Locate the cell with the specified text and output its [X, Y] center coordinate. 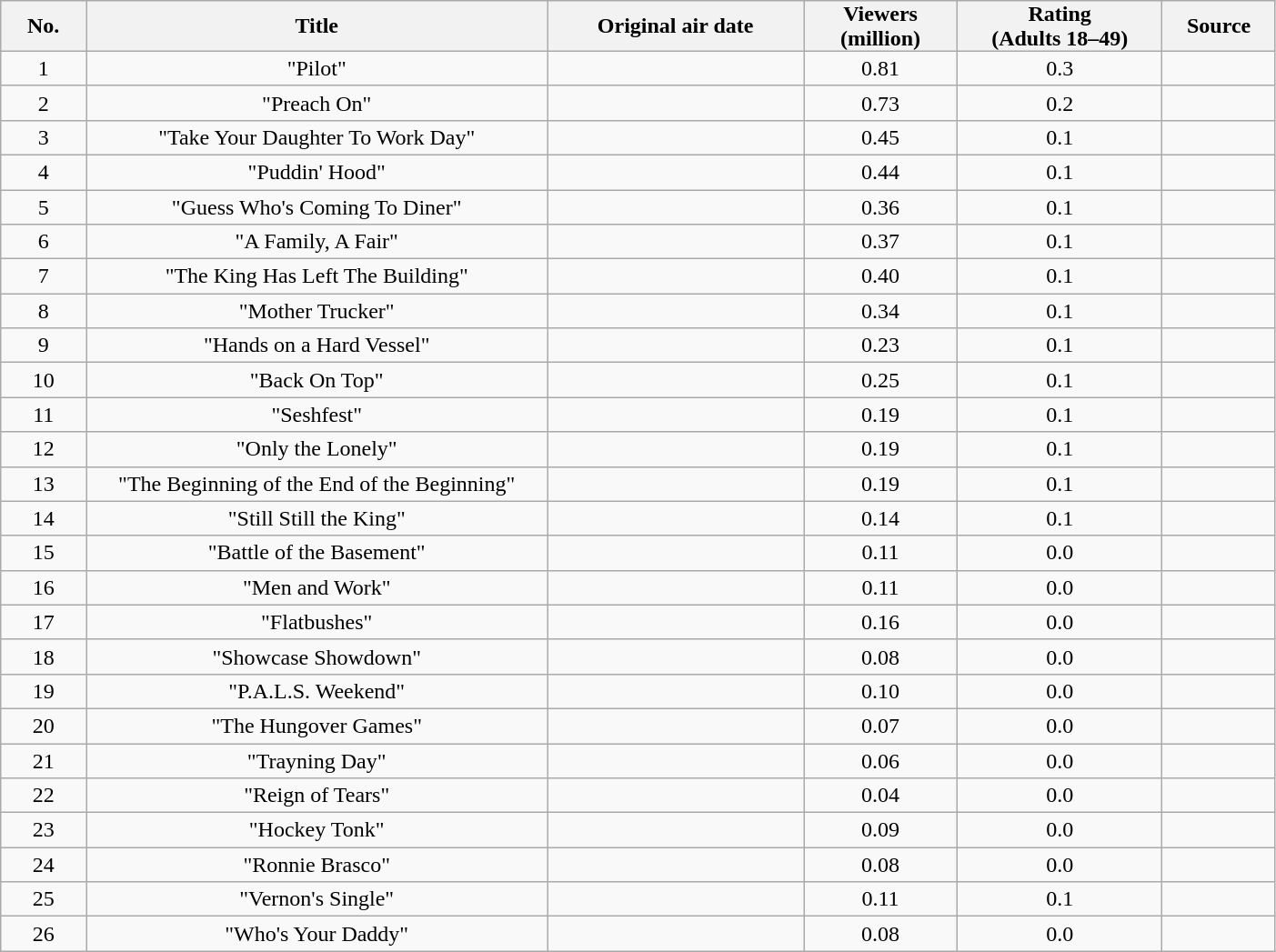
"The Hungover Games" [316, 726]
22 [44, 796]
"Pilot" [316, 68]
18 [44, 656]
0.81 [880, 68]
8 [44, 311]
23 [44, 830]
0.73 [880, 103]
0.23 [880, 346]
0.45 [880, 137]
No. [44, 26]
"Vernon's Single" [316, 899]
"Guess Who's Coming To Diner" [316, 206]
0.04 [880, 796]
"Only the Lonely" [316, 449]
13 [44, 484]
0.3 [1060, 68]
0.09 [880, 830]
Viewers(million) [880, 26]
0.37 [880, 242]
25 [44, 899]
Title [316, 26]
0.16 [880, 622]
"Take Your Daughter To Work Day" [316, 137]
0.40 [880, 276]
"Mother Trucker" [316, 311]
Original air date [676, 26]
10 [44, 380]
Source [1219, 26]
12 [44, 449]
"Back On Top" [316, 380]
"Seshfest" [316, 415]
0.14 [880, 518]
0.25 [880, 380]
17 [44, 622]
1 [44, 68]
"The Beginning of the End of the Beginning" [316, 484]
0.34 [880, 311]
26 [44, 934]
14 [44, 518]
3 [44, 137]
"Battle of the Basement" [316, 553]
16 [44, 587]
"Still Still the King" [316, 518]
0.2 [1060, 103]
"Reign of Tears" [316, 796]
9 [44, 346]
19 [44, 691]
"Hockey Tonk" [316, 830]
24 [44, 865]
"Ronnie Brasco" [316, 865]
"Who's Your Daddy" [316, 934]
"Trayning Day" [316, 761]
2 [44, 103]
"Men and Work" [316, 587]
4 [44, 172]
15 [44, 553]
Rating(Adults 18–49) [1060, 26]
"Preach On" [316, 103]
0.36 [880, 206]
"Puddin' Hood" [316, 172]
0.44 [880, 172]
21 [44, 761]
"Hands on a Hard Vessel" [316, 346]
"The King Has Left The Building" [316, 276]
0.06 [880, 761]
"P.A.L.S. Weekend" [316, 691]
7 [44, 276]
5 [44, 206]
0.07 [880, 726]
11 [44, 415]
"A Family, A Fair" [316, 242]
6 [44, 242]
20 [44, 726]
"Flatbushes" [316, 622]
"Showcase Showdown" [316, 656]
0.10 [880, 691]
